Pinpoint the cell where the given text exists, returning its [x, y] midpoint coordinate. 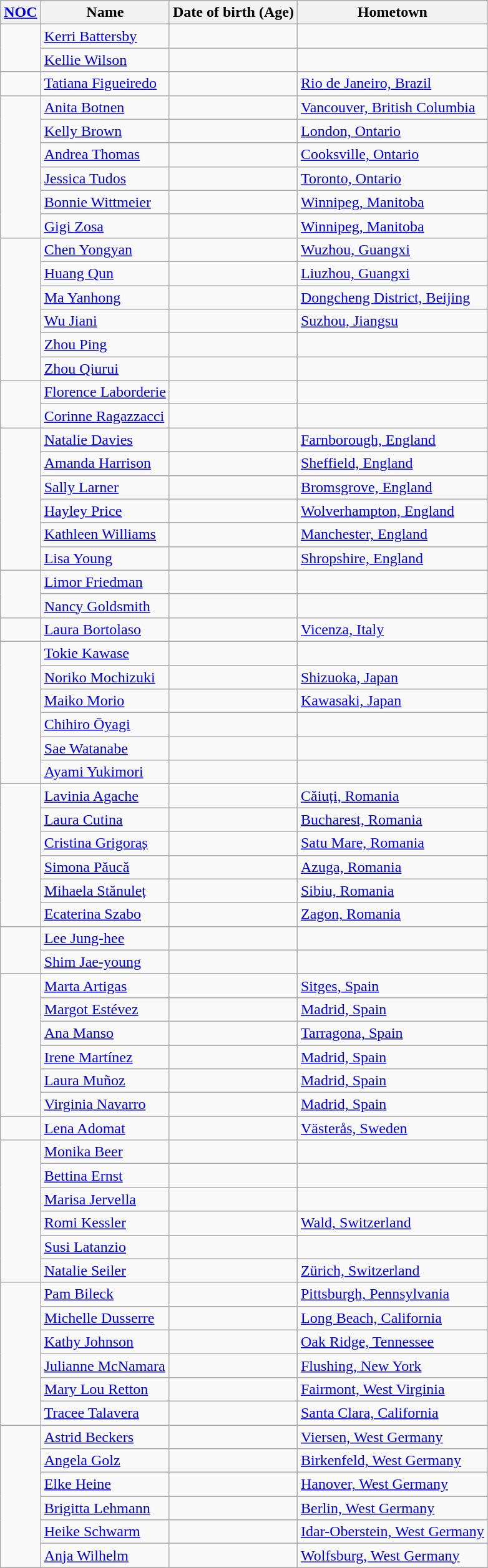
Simona Păucă [105, 867]
Chen Yongyan [105, 249]
Ana Manso [105, 1033]
Fairmont, West Virginia [392, 1389]
Name [105, 12]
Liuzhou, Guangxi [392, 273]
Kawasaki, Japan [392, 701]
Suzhou, Jiangsu [392, 321]
Wu Jiani [105, 321]
Wolfsburg, West Germany [392, 1556]
Căiuți, Romania [392, 796]
Zhou Qiurui [105, 369]
Manchester, England [392, 535]
Kelly Brown [105, 131]
Marta Artigas [105, 985]
Monika Beer [105, 1152]
Vicenza, Italy [392, 629]
Romi Kessler [105, 1223]
Noriko Mochizuki [105, 677]
Rio de Janeiro, Brazil [392, 84]
Tarragona, Spain [392, 1033]
Sibiu, Romania [392, 891]
Anita Botnen [105, 107]
Shim Jae-young [105, 962]
Mihaela Stănuleț [105, 891]
Kellie Wilson [105, 60]
Maiko Morio [105, 701]
Laura Bortolaso [105, 629]
Gigi Zosa [105, 226]
Flushing, New York [392, 1365]
Marisa Jervella [105, 1199]
Huang Qun [105, 273]
Berlin, West Germany [392, 1508]
Azuga, Romania [392, 867]
Farnborough, England [392, 440]
Hayley Price [105, 511]
Santa Clara, California [392, 1413]
Tatiana Figueiredo [105, 84]
Bonnie Wittmeier [105, 202]
Kerri Battersby [105, 36]
Sheffield, England [392, 463]
Susi Latanzio [105, 1247]
Laura Muñoz [105, 1081]
Michelle Dusserre [105, 1318]
Lee Jung-hee [105, 938]
Wald, Switzerland [392, 1223]
Idar-Oberstein, West Germany [392, 1532]
NOC [21, 12]
Julianne McNamara [105, 1365]
Chihiro Ōyagi [105, 725]
Zagon, Romania [392, 914]
London, Ontario [392, 131]
Kathy Johnson [105, 1342]
Long Beach, California [392, 1318]
Amanda Harrison [105, 463]
Lavinia Agache [105, 796]
Ayami Yukimori [105, 772]
Cristina Grigoraș [105, 843]
Shropshire, England [392, 558]
Toronto, Ontario [392, 178]
Pittsburgh, Pennsylvania [392, 1294]
Angela Golz [105, 1461]
Brigitta Lehmann [105, 1508]
Lena Adomat [105, 1128]
Ecaterina Szabo [105, 914]
Natalie Seiler [105, 1270]
Sally Larner [105, 487]
Zhou Ping [105, 345]
Jessica Tudos [105, 178]
Pam Bileck [105, 1294]
Bettina Ernst [105, 1176]
Limor Friedman [105, 582]
Wolverhampton, England [392, 511]
Bucharest, Romania [392, 820]
Ma Yanhong [105, 298]
Tracee Talavera [105, 1413]
Zürich, Switzerland [392, 1270]
Date of birth (Age) [233, 12]
Oak Ridge, Tennessee [392, 1342]
Bromsgrove, England [392, 487]
Corinne Ragazzacci [105, 416]
Irene Martínez [105, 1057]
Shizuoka, Japan [392, 677]
Margot Estévez [105, 1009]
Anja Wilhelm [105, 1556]
Tokie Kawase [105, 653]
Dongcheng District, Beijing [392, 298]
Kathleen Williams [105, 535]
Cooksville, Ontario [392, 155]
Florence Laborderie [105, 392]
Lisa Young [105, 558]
Sae Watanabe [105, 748]
Nancy Goldsmith [105, 606]
Heike Schwarm [105, 1532]
Laura Cutina [105, 820]
Sitges, Spain [392, 985]
Hanover, West Germany [392, 1484]
Virginia Navarro [105, 1105]
Viersen, West Germany [392, 1436]
Natalie Davies [105, 440]
Elke Heine [105, 1484]
Andrea Thomas [105, 155]
Birkenfeld, West Germany [392, 1461]
Hometown [392, 12]
Satu Mare, Romania [392, 843]
Vancouver, British Columbia [392, 107]
Mary Lou Retton [105, 1389]
Astrid Beckers [105, 1436]
Västerås, Sweden [392, 1128]
Wuzhou, Guangxi [392, 249]
